From the cell containing the given text, extract its center point as [x, y] coordinate. 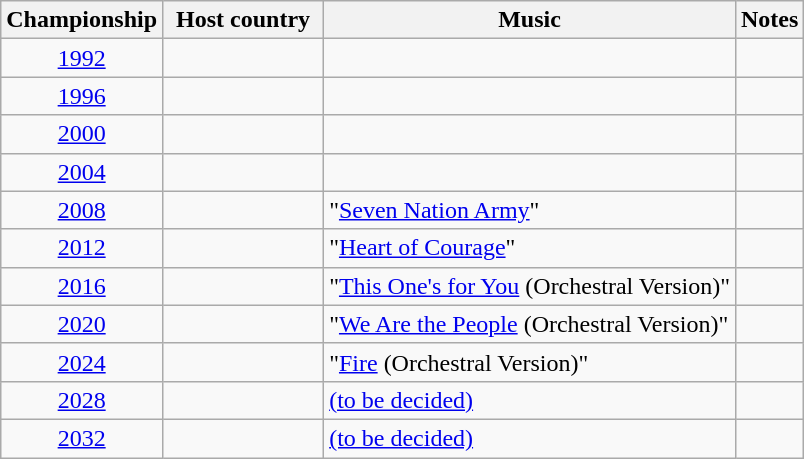
2012 [82, 248]
Host country [244, 20]
2004 [82, 172]
2032 [82, 438]
"Seven Nation Army" [530, 210]
2008 [82, 210]
"Heart of Courage" [530, 248]
Music [530, 20]
Notes [769, 20]
2020 [82, 324]
"Fire (Orchestral Version)" [530, 362]
"We Are the People (Orchestral Version)" [530, 324]
2000 [82, 134]
1996 [82, 96]
2028 [82, 400]
2016 [82, 286]
1992 [82, 58]
Championship [82, 20]
"This One's for You (Orchestral Version)" [530, 286]
2024 [82, 362]
